Find where the given text appears and provide that cell's center as [x, y] coordinate. 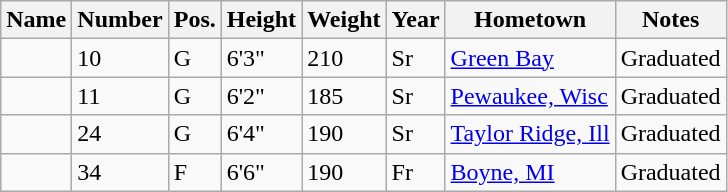
24 [120, 134]
11 [120, 96]
Boyne, MI [530, 172]
Year [416, 20]
10 [120, 58]
Number [120, 20]
Height [261, 20]
Weight [344, 20]
Notes [670, 20]
6'6" [261, 172]
Pos. [194, 20]
210 [344, 58]
185 [344, 96]
Pewaukee, Wisc [530, 96]
F [194, 172]
Taylor Ridge, Ill [530, 134]
Hometown [530, 20]
6'4" [261, 134]
34 [120, 172]
Green Bay [530, 58]
Name [36, 20]
Fr [416, 172]
6'3" [261, 58]
6'2" [261, 96]
